Identify which cell holds the provided text, then report its (X, Y) central coordinate. 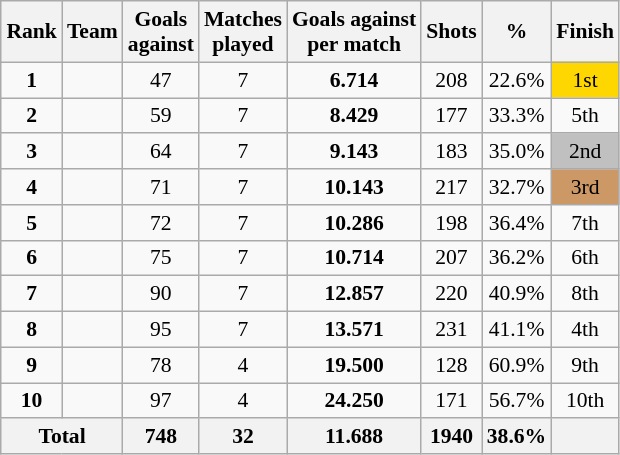
75 (161, 258)
13.571 (354, 330)
40.9% (516, 294)
220 (452, 294)
183 (452, 152)
208 (452, 80)
32.7% (516, 187)
10th (585, 401)
% (516, 32)
64 (161, 152)
6th (585, 258)
198 (452, 223)
6.714 (354, 80)
33.3% (516, 116)
41.1% (516, 330)
32 (243, 437)
1 (32, 80)
Finish (585, 32)
4th (585, 330)
9.143 (354, 152)
2nd (585, 152)
207 (452, 258)
Shots (452, 32)
36.2% (516, 258)
5th (585, 116)
6 (32, 258)
22.6% (516, 80)
95 (161, 330)
12.857 (354, 294)
1940 (452, 437)
8.429 (354, 116)
Goalsagainst (161, 32)
56.7% (516, 401)
60.9% (516, 365)
10 (32, 401)
47 (161, 80)
72 (161, 223)
231 (452, 330)
1st (585, 80)
Goals againstper match (354, 32)
10.286 (354, 223)
Rank (32, 32)
748 (161, 437)
78 (161, 365)
177 (452, 116)
11.688 (354, 437)
Matchesplayed (243, 32)
Team (92, 32)
10.143 (354, 187)
8th (585, 294)
71 (161, 187)
90 (161, 294)
3 (32, 152)
38.6% (516, 437)
10.714 (354, 258)
59 (161, 116)
8 (32, 330)
217 (452, 187)
5 (32, 223)
128 (452, 365)
7th (585, 223)
9th (585, 365)
19.500 (354, 365)
24.250 (354, 401)
171 (452, 401)
9 (32, 365)
36.4% (516, 223)
97 (161, 401)
3rd (585, 187)
2 (32, 116)
35.0% (516, 152)
Total (62, 437)
